Return (X, Y) of the center of cell containing provided text 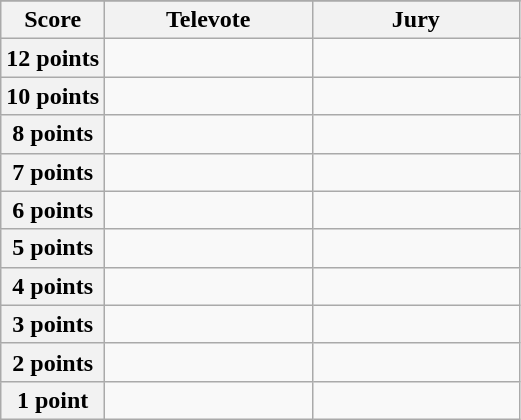
8 points (53, 134)
10 points (53, 96)
5 points (53, 248)
3 points (53, 324)
Televote (209, 20)
1 point (53, 400)
6 points (53, 210)
12 points (53, 58)
4 points (53, 286)
2 points (53, 362)
Score (53, 20)
7 points (53, 172)
Jury (416, 20)
